Search for the cell housing the specified text and yield its (x, y) center coordinate. 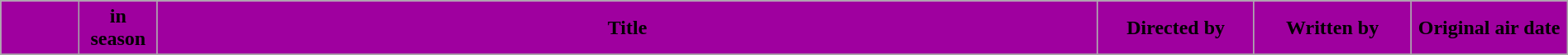
Directed by (1176, 28)
Title (627, 28)
in season (117, 28)
Original air date (1489, 28)
Written by (1331, 28)
